Capture the cell that displays the provided text and extract its (X, Y) central coordinate. 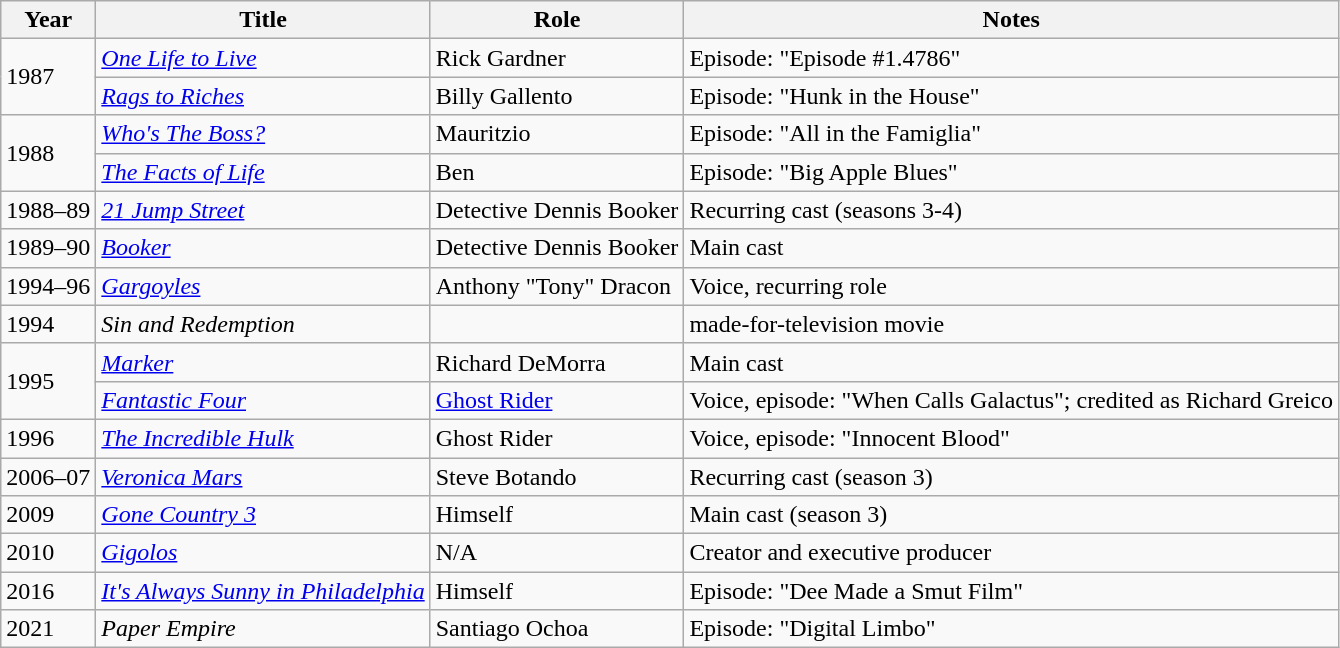
Richard DeMorra (557, 362)
Rags to Riches (263, 96)
Mauritzio (557, 134)
made-for-television movie (1012, 324)
Who's The Boss? (263, 134)
Episode: "Hunk in the House" (1012, 96)
Main cast (season 3) (1012, 515)
1996 (48, 438)
Title (263, 20)
One Life to Live (263, 58)
Ben (557, 172)
It's Always Sunny in Philadelphia (263, 591)
Recurring cast (seasons 3-4) (1012, 210)
Steve Botando (557, 477)
Voice, episode: "When Calls Galactus"; credited as Richard Greico (1012, 400)
Veronica Mars (263, 477)
The Facts of Life (263, 172)
Billy Gallento (557, 96)
2006–07 (48, 477)
Episode: "Big Apple Blues" (1012, 172)
Fantastic Four (263, 400)
2021 (48, 629)
The Incredible Hulk (263, 438)
Voice, episode: "Innocent Blood" (1012, 438)
Voice, recurring role (1012, 286)
1988 (48, 153)
1988–89 (48, 210)
Anthony "Tony" Dracon (557, 286)
Paper Empire (263, 629)
Rick Gardner (557, 58)
2016 (48, 591)
2009 (48, 515)
21 Jump Street (263, 210)
N/A (557, 553)
1989–90 (48, 248)
Year (48, 20)
2010 (48, 553)
Booker (263, 248)
Marker (263, 362)
1994–96 (48, 286)
1987 (48, 77)
Notes (1012, 20)
1994 (48, 324)
Episode: "All in the Famiglia" (1012, 134)
Episode: "Dee Made a Smut Film" (1012, 591)
Episode: "Episode #1.4786" (1012, 58)
Gigolos (263, 553)
Santiago Ochoa (557, 629)
Gone Country 3 (263, 515)
Role (557, 20)
Sin and Redemption (263, 324)
Creator and executive producer (1012, 553)
Gargoyles (263, 286)
Episode: "Digital Limbo" (1012, 629)
Recurring cast (season 3) (1012, 477)
1995 (48, 381)
